Scan for the cell matching the given text and deliver its [X, Y] coordinate at center. 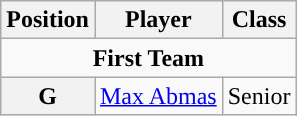
Senior [259, 96]
First Team [148, 58]
G [48, 96]
Class [259, 20]
Max Abmas [158, 96]
Player [158, 20]
Position [48, 20]
